Pinpoint the cell where the given text exists, returning its (x, y) midpoint coordinate. 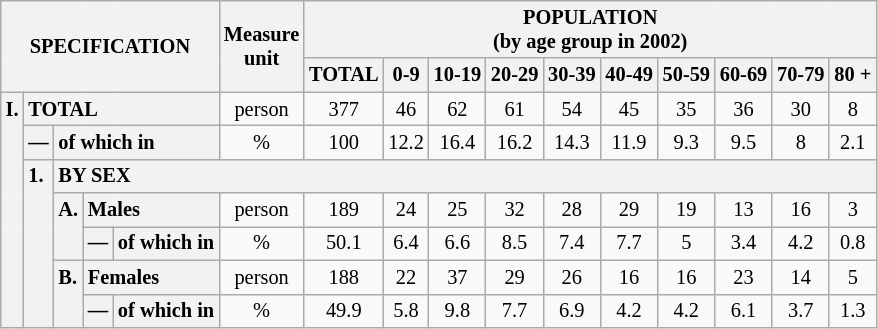
1. (38, 243)
28 (572, 210)
2.1 (852, 142)
6.9 (572, 311)
16.2 (514, 142)
60-69 (744, 75)
6.4 (406, 243)
9.8 (458, 311)
Measure unit (262, 46)
16.4 (458, 142)
BY SEX (466, 176)
19 (686, 210)
3 (852, 210)
8.5 (514, 243)
377 (344, 109)
23 (744, 277)
37 (458, 277)
24 (406, 210)
46 (406, 109)
14.3 (572, 142)
36 (744, 109)
3.7 (800, 311)
49.9 (344, 311)
35 (686, 109)
SPECIFICATION (110, 46)
A. (68, 226)
32 (514, 210)
50-59 (686, 75)
6.6 (458, 243)
5.8 (406, 311)
30-39 (572, 75)
189 (344, 210)
26 (572, 277)
3.4 (744, 243)
Males (151, 210)
7.4 (572, 243)
188 (344, 277)
12.2 (406, 142)
70-79 (800, 75)
30 (800, 109)
9.3 (686, 142)
9.5 (744, 142)
14 (800, 277)
80 + (852, 75)
10-19 (458, 75)
0.8 (852, 243)
100 (344, 142)
B. (68, 294)
40-49 (628, 75)
1.3 (852, 311)
13 (744, 210)
22 (406, 277)
50.1 (344, 243)
61 (514, 109)
POPULATION (by age group in 2002) (590, 29)
0-9 (406, 75)
45 (628, 109)
20-29 (514, 75)
54 (572, 109)
6.1 (744, 311)
25 (458, 210)
Females (151, 277)
11.9 (628, 142)
62 (458, 109)
I. (12, 210)
